Identify which cell holds the provided text, then report its (x, y) central coordinate. 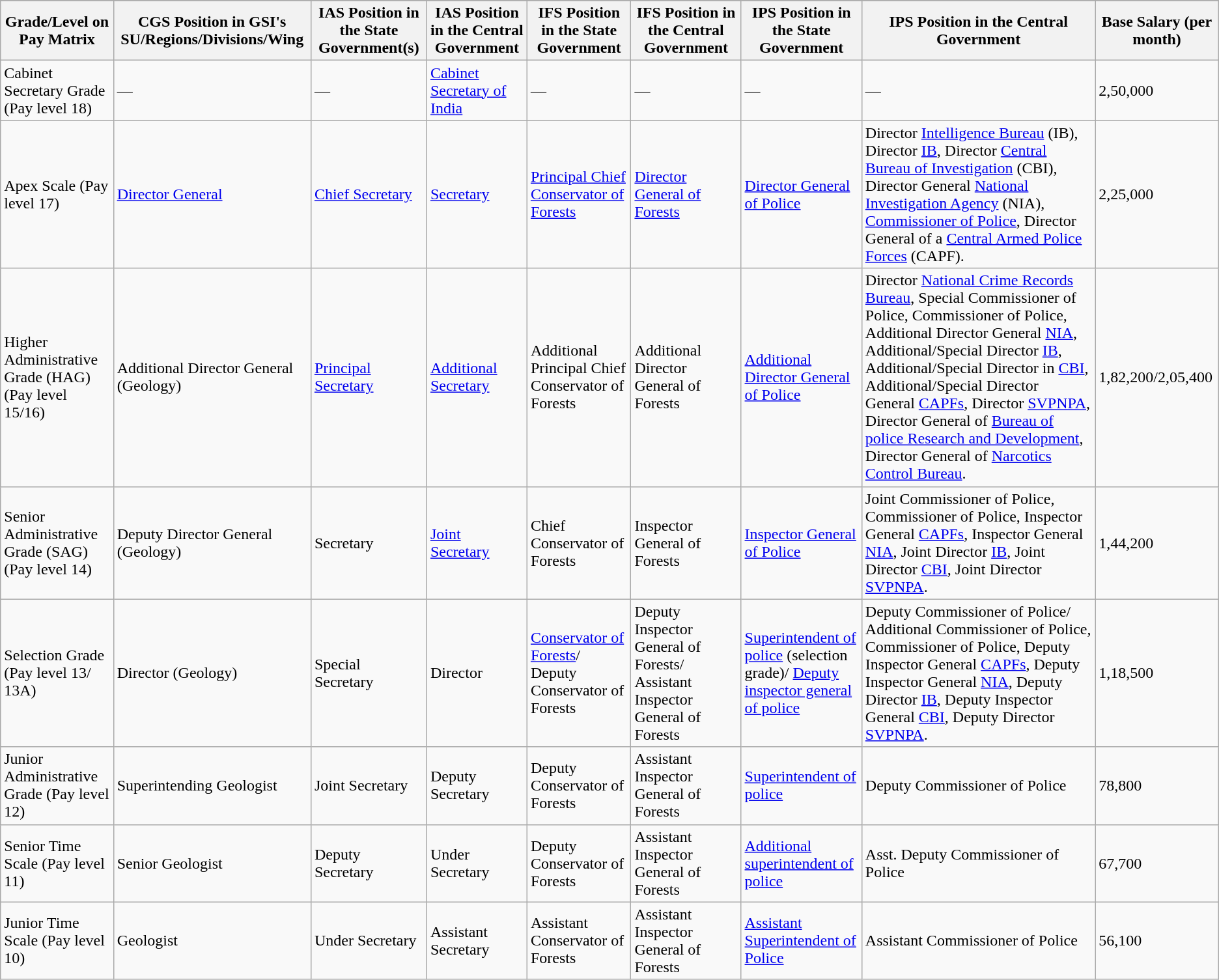
IPS Position in the State Government (801, 31)
2,50,000 (1156, 91)
Senior Administrative Grade (SAG) (Pay level 14) (57, 543)
1,44,200 (1156, 543)
Junior Time Scale (Pay level 10) (57, 940)
Senior Time Scale (Pay level 11) (57, 863)
Assistant Secretary (477, 940)
IFS Position in the State Government (578, 31)
1,18,500 (1156, 673)
Assistant Superintendent of Police (801, 940)
Chief Secretary (369, 194)
IPS Position in the Central Government (978, 31)
2,25,000 (1156, 194)
Director General (212, 194)
67,700 (1156, 863)
Junior Administrative Grade (Pay level 12) (57, 785)
56,100 (1156, 940)
Inspector General of Police (801, 543)
Assistant Conservator of Forests (578, 940)
Grade/Level on Pay Matrix (57, 31)
Director General of Forests (686, 194)
Asst. Deputy Commissioner of Police (978, 863)
Additional Principal Chief Conservator of Forests (578, 378)
Superintendent of police (801, 785)
Principal Chief Conservator of Forests (578, 194)
1,82,200/2,05,400 (1156, 378)
Conservator of Forests/ Deputy Conservator of Forests (578, 673)
Deputy Director General (Geology) (212, 543)
CGS Position in GSI's SU/Regions/Divisions/Wing (212, 31)
Additional Director General of Police (801, 378)
Superintendent of police (selection grade)/ Deputy inspector general of police (801, 673)
Additional superintendent of police (801, 863)
78,800 (1156, 785)
Special Secretary (369, 673)
Inspector General of Forests (686, 543)
Base Salary (per month) (1156, 31)
IAS Position in the Central Government (477, 31)
IFS Position in the Central Government (686, 31)
Deputy Inspector General of Forests/ Assistant Inspector General of Forests (686, 673)
Additional Secretary (477, 378)
Cabinet Secretary Grade (Pay level 18) (57, 91)
IAS Position in the State Government(s) (369, 31)
Senior Geologist (212, 863)
Principal Secretary (369, 378)
Additional Director General (Geology) (212, 378)
Cabinet Secretary of India (477, 91)
Deputy Commissioner of Police (978, 785)
Director (Geology) (212, 673)
Apex Scale (Pay level 17) (57, 194)
Assistant Commissioner of Police (978, 940)
Chief Conservator of Forests (578, 543)
Higher Administrative Grade (HAG) (Pay level 15/16) (57, 378)
Geologist (212, 940)
Director (477, 673)
Selection Grade (Pay level 13/ 13A) (57, 673)
Director General of Police (801, 194)
Additional Director General of Forests (686, 378)
Superintending Geologist (212, 785)
